Pinpoint the cell where the given text exists, returning its (X, Y) midpoint coordinate. 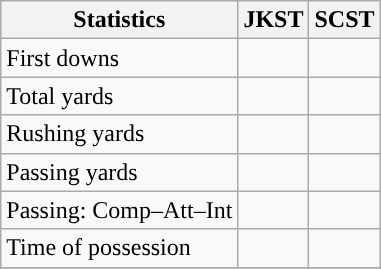
Passing: Comp–Att–Int (120, 210)
First downs (120, 58)
SCST (344, 20)
Total yards (120, 96)
Passing yards (120, 172)
Time of possession (120, 248)
JKST (274, 20)
Rushing yards (120, 134)
Statistics (120, 20)
